Capture the cell that displays the provided text and extract its [x, y] central coordinate. 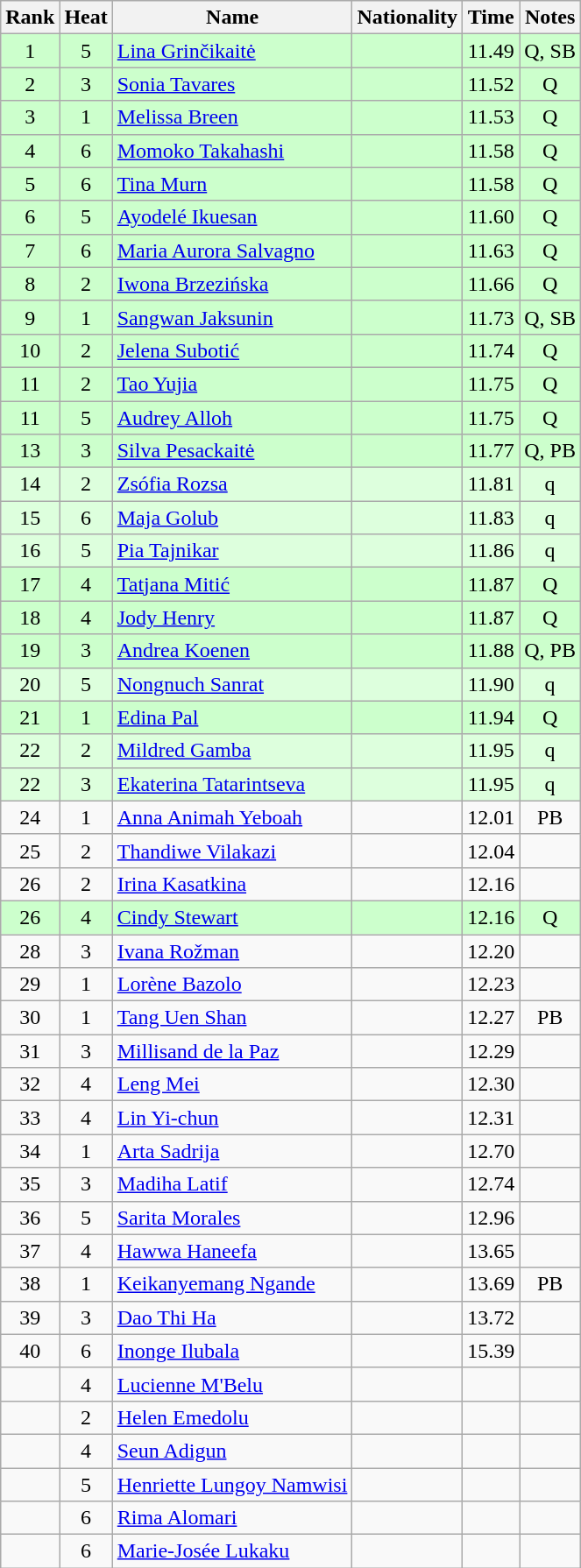
12.31 [491, 1118]
Mildred Gamba [232, 751]
31 [30, 1051]
11.94 [491, 717]
11.49 [491, 51]
Arta Sadrija [232, 1151]
Jody Henry [232, 618]
Iwona Brzezińska [232, 284]
11.66 [491, 284]
36 [30, 1218]
Nationality [407, 18]
12.70 [491, 1151]
Thandiwe Vilakazi [232, 851]
Helen Emedolu [232, 1417]
Cindy Stewart [232, 917]
Andrea Koenen [232, 651]
12.30 [491, 1084]
20 [30, 684]
37 [30, 1251]
Lorène Bazolo [232, 985]
40 [30, 1351]
34 [30, 1151]
11.53 [491, 117]
12.74 [491, 1184]
32 [30, 1084]
Ekaterina Tatarintseva [232, 784]
Notes [550, 18]
Seun Adigun [232, 1451]
11.90 [491, 684]
12.27 [491, 1018]
13 [30, 451]
13.72 [491, 1317]
28 [30, 950]
Irina Kasatkina [232, 884]
11.77 [491, 451]
Maria Aurora Salvagno [232, 251]
9 [30, 317]
Keikanyemang Ngande [232, 1284]
Sarita Morales [232, 1218]
Jelena Subotić [232, 350]
Dao Thi Ha [232, 1317]
30 [30, 1018]
11.86 [491, 551]
Ayodelé Ikuesan [232, 217]
16 [30, 551]
Audrey Alloh [232, 418]
11.88 [491, 651]
25 [30, 851]
Silva Pesackaitė [232, 451]
11.63 [491, 251]
Tang Uen Shan [232, 1018]
18 [30, 618]
Henriette Lungoy Namwisi [232, 1485]
13.69 [491, 1284]
8 [30, 284]
Anna Animah Yeboah [232, 817]
Zsófia Rozsa [232, 484]
39 [30, 1317]
Name [232, 18]
Edina Pal [232, 717]
Maja Golub [232, 518]
33 [30, 1118]
24 [30, 817]
Lin Yi-chun [232, 1118]
Inonge Ilubala [232, 1351]
11.73 [491, 317]
Tatjana Mitić [232, 584]
11.52 [491, 84]
10 [30, 350]
12.20 [491, 950]
Tina Murn [232, 184]
Lucienne M'Belu [232, 1384]
12.96 [491, 1218]
11.81 [491, 484]
29 [30, 985]
Momoko Takahashi [232, 151]
13.65 [491, 1251]
Marie-Josée Lukaku [232, 1551]
Melissa Breen [232, 117]
Madiha Latif [232, 1184]
Millisand de la Paz [232, 1051]
15 [30, 518]
35 [30, 1184]
38 [30, 1284]
12.29 [491, 1051]
7 [30, 251]
Lina Grinčikaitė [232, 51]
Time [491, 18]
Leng Mei [232, 1084]
12.23 [491, 985]
15.39 [491, 1351]
19 [30, 651]
Rank [30, 18]
Nongnuch Sanrat [232, 684]
12.04 [491, 851]
Ivana Rožman [232, 950]
11.74 [491, 350]
17 [30, 584]
11.83 [491, 518]
Sonia Tavares [232, 84]
Heat [86, 18]
Rima Alomari [232, 1518]
11.60 [491, 217]
Tao Yujia [232, 384]
Sangwan Jaksunin [232, 317]
14 [30, 484]
Pia Tajnikar [232, 551]
Hawwa Haneefa [232, 1251]
12.01 [491, 817]
21 [30, 717]
